From the cell containing the given text, extract its center point as (X, Y) coordinate. 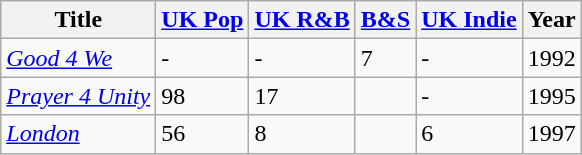
London (78, 134)
UK Indie (469, 20)
B&S (385, 20)
56 (202, 134)
Year (552, 20)
7 (385, 58)
1992 (552, 58)
Good 4 We (78, 58)
6 (469, 134)
1995 (552, 96)
Prayer 4 Unity (78, 96)
1997 (552, 134)
17 (302, 96)
UK R&B (302, 20)
8 (302, 134)
UK Pop (202, 20)
98 (202, 96)
Title (78, 20)
